For the text-containing cell, return its midpoint in (X, Y) coordinate format. 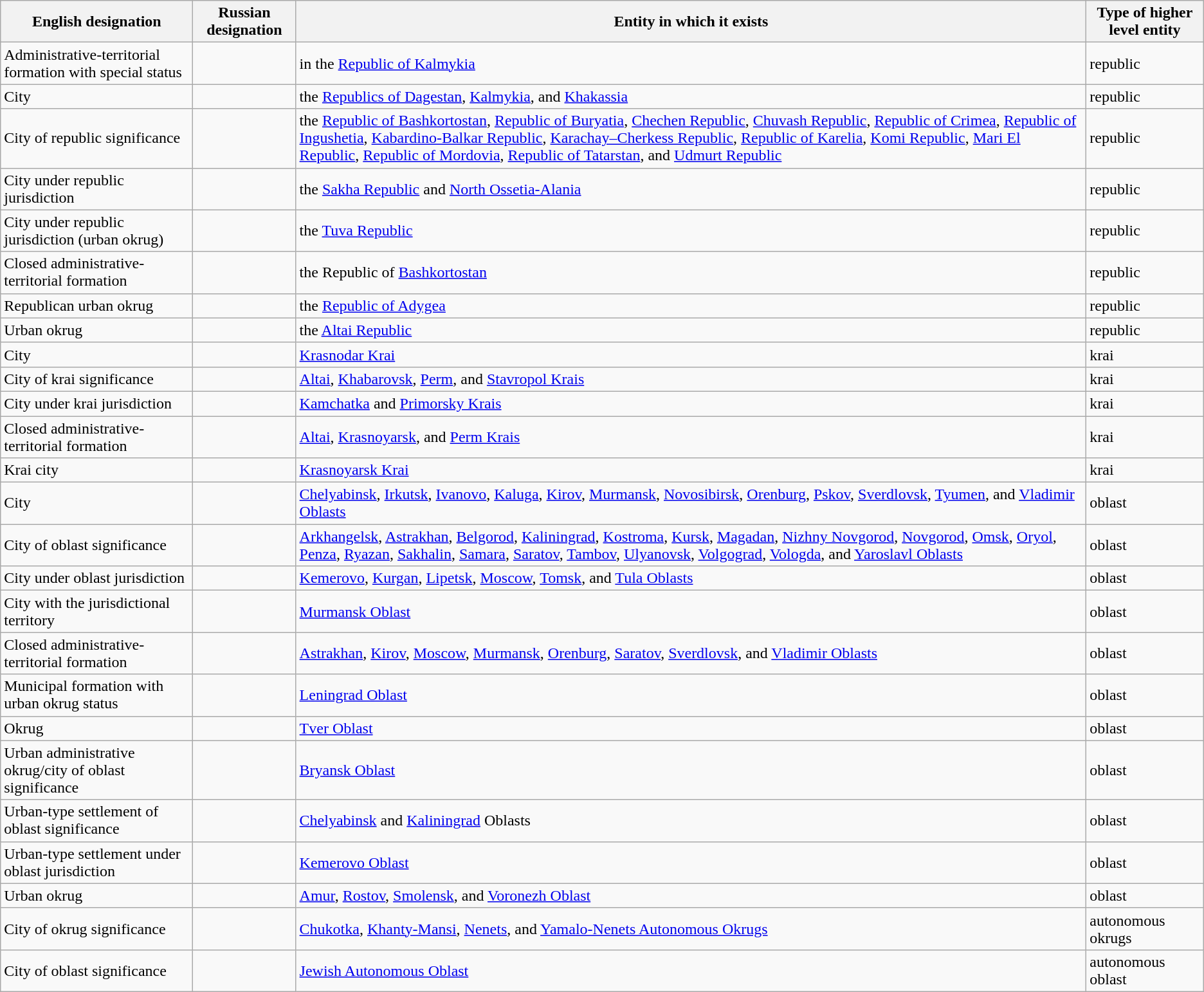
English designation (96, 22)
Murmansk Oblast (691, 611)
Krasnoyarsk Krai (691, 470)
Amur, Rostov, Smolensk, and Voronezh Oblast (691, 896)
the Republics of Dagestan, Kalmykia, and Khakassia (691, 96)
Okrug (96, 728)
Administrative-territorial formation with special status (96, 63)
City under republic jurisdiction (urban okrug) (96, 230)
Altai, Khabarovsk, Perm, and Stavropol Krais (691, 379)
Chelyabinsk, Irkutsk, Ivanovo, Kaluga, Kirov, Murmansk, Novosibirsk, Orenburg, Pskov, Sverdlovsk, Tyumen, and Vladimir Oblasts (691, 503)
the Republic of Adygea (691, 306)
City under republic jurisdiction (96, 189)
Jewish Autonomous Oblast (691, 970)
Krai city (96, 470)
Russian designation (244, 22)
the Altai Republic (691, 330)
in the Republic of Kalmykia (691, 63)
Type of higher level entity (1145, 22)
Chelyabinsk and Kaliningrad Oblasts (691, 821)
City under oblast jurisdiction (96, 578)
autonomous oblast (1145, 970)
Urban-type settlement of oblast significance (96, 821)
City under krai jurisdiction (96, 403)
the Sakha Republic and North Ossetia-Alania (691, 189)
Kemerovo Oblast (691, 862)
Kamchatka and Primorsky Krais (691, 403)
autonomous okrugs (1145, 929)
City of okrug significance (96, 929)
Astrakhan, Kirov, Moscow, Murmansk, Orenburg, Saratov, Sverdlovsk, and Vladimir Oblasts (691, 654)
Urban administrative okrug/city of oblast significance (96, 770)
Bryansk Oblast (691, 770)
the Republic of Bashkortostan (691, 273)
Krasnodar Krai (691, 354)
Altai, Krasnoyarsk, and Perm Krais (691, 436)
Municipal formation with urban okrug status (96, 695)
Chukotka, Khanty-Mansi, Nenets, and Yamalo-Nenets Autonomous Okrugs (691, 929)
Tver Oblast (691, 728)
Leningrad Oblast (691, 695)
the Tuva Republic (691, 230)
Urban-type settlement under oblast jurisdiction (96, 862)
City of republic significance (96, 138)
Entity in which it exists (691, 22)
City of krai significance (96, 379)
City with the jurisdictional territory (96, 611)
Kemerovo, Kurgan, Lipetsk, Moscow, Tomsk, and Tula Oblasts (691, 578)
Republican urban okrug (96, 306)
